Capture the cell that displays the provided text and extract its (x, y) central coordinate. 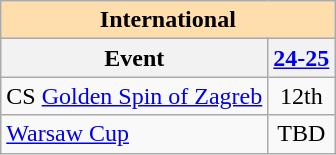
Event (134, 58)
TBD (302, 134)
24-25 (302, 58)
CS Golden Spin of Zagreb (134, 96)
International (168, 20)
12th (302, 96)
Warsaw Cup (134, 134)
